Identify which cell holds the provided text, then report its [X, Y] central coordinate. 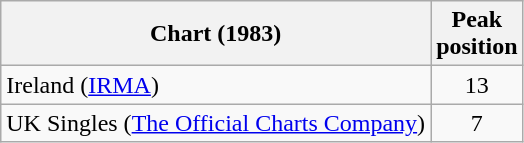
Peakposition [477, 34]
Chart (1983) [216, 34]
13 [477, 85]
Ireland (IRMA) [216, 85]
7 [477, 123]
UK Singles (The Official Charts Company) [216, 123]
